Scan for the cell matching the given text and deliver its (X, Y) coordinate at center. 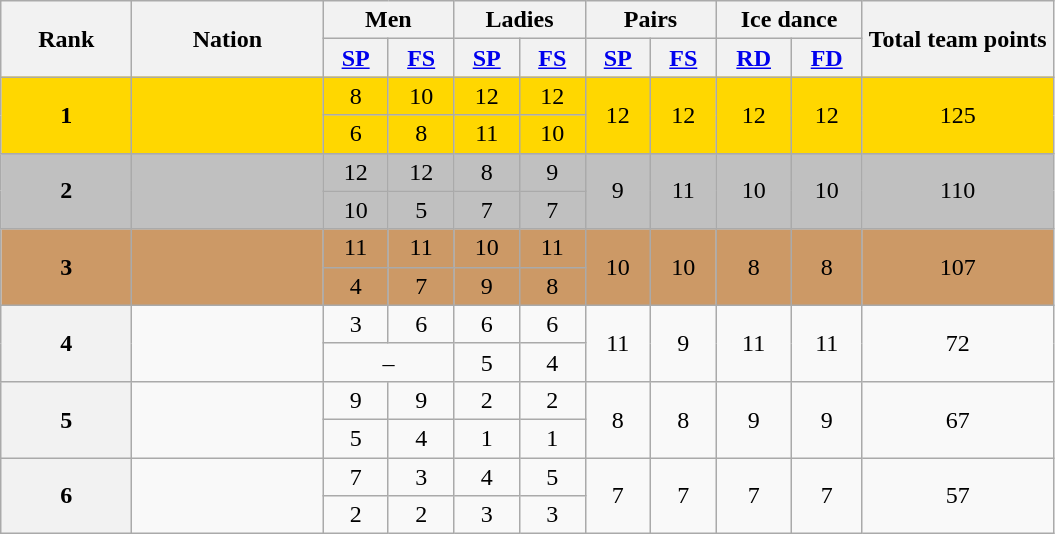
Ice dance (789, 20)
107 (958, 267)
125 (958, 115)
67 (958, 419)
RD (754, 58)
– (388, 362)
72 (958, 343)
Nation (228, 39)
Ladies (520, 20)
Rank (66, 39)
Pairs (650, 20)
FD (826, 58)
57 (958, 496)
Total team points (958, 39)
110 (958, 191)
Men (388, 20)
